Identify which cell holds the provided text, then report its [x, y] central coordinate. 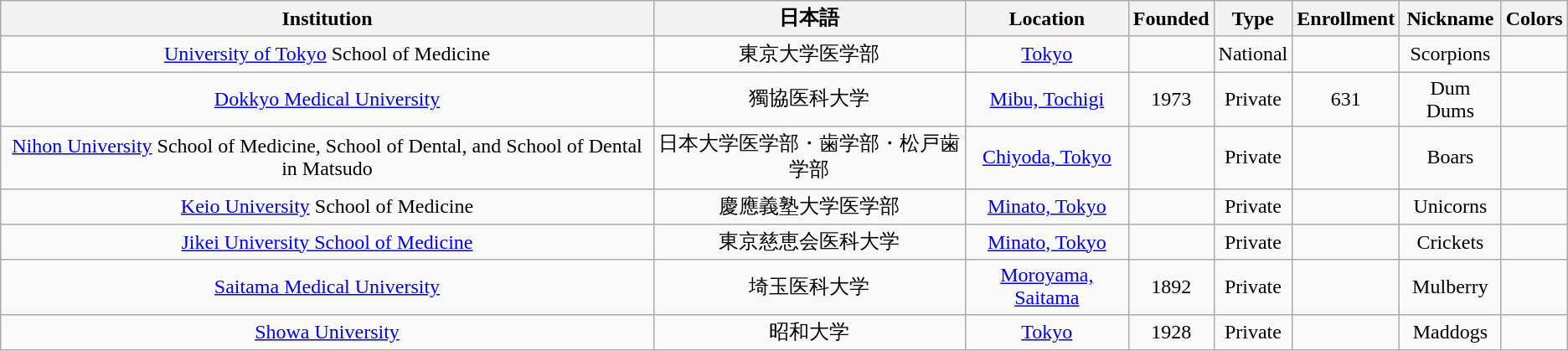
東京慈恵会医科大学 [809, 243]
埼玉医科大学 [809, 286]
昭和大学 [809, 332]
631 [1346, 99]
日本語 [809, 18]
Mibu, Tochigi [1047, 99]
Nihon University School of Medicine, School of Dental, and School of Dental in Matsudo [327, 157]
獨協医科大学 [809, 99]
Keio University School of Medicine [327, 206]
Moroyama, Saitama [1047, 286]
Showa University [327, 332]
Institution [327, 18]
Maddogs [1451, 332]
Boars [1451, 157]
National [1253, 54]
慶應義塾大学医学部 [809, 206]
Scorpions [1451, 54]
Jikei University School of Medicine [327, 243]
Colors [1534, 18]
1928 [1171, 332]
Dokkyo Medical University [327, 99]
Enrollment [1346, 18]
Dum Dums [1451, 99]
日本大学医学部・歯学部・松戸歯学部 [809, 157]
Saitama Medical University [327, 286]
1973 [1171, 99]
Unicorns [1451, 206]
University of Tokyo School of Medicine [327, 54]
Mulberry [1451, 286]
Nickname [1451, 18]
1892 [1171, 286]
Location [1047, 18]
Type [1253, 18]
Founded [1171, 18]
東京大学医学部 [809, 54]
Crickets [1451, 243]
Chiyoda, Tokyo [1047, 157]
